Identify which cell holds the provided text, then report its (X, Y) central coordinate. 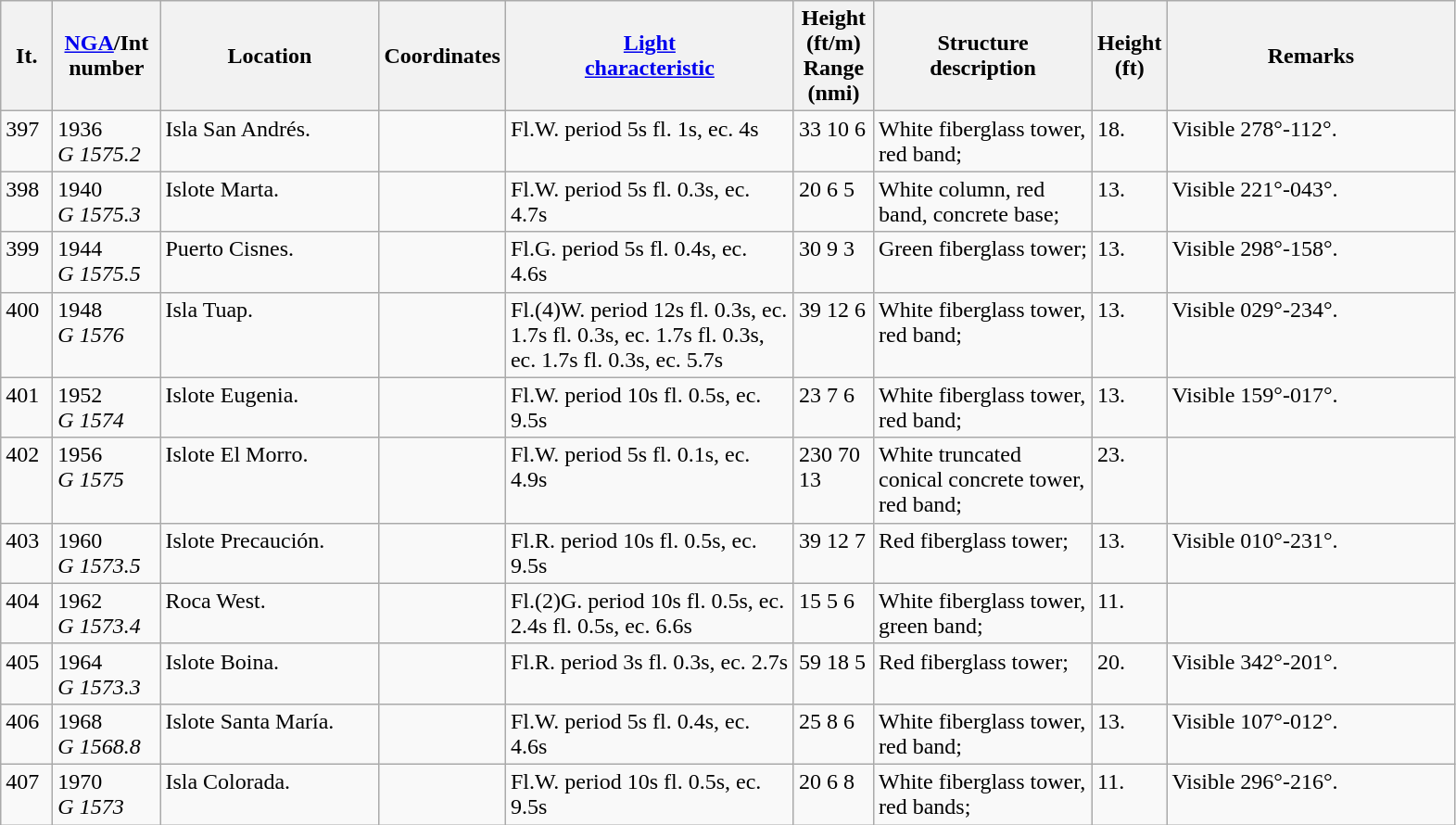
Islote Marta. (270, 202)
Fl.R. period 10s fl. 0.5s, ec. 9.5s (649, 552)
Structuredescription (982, 56)
407 (27, 793)
Fl.(4)W. period 12s fl. 0.3s, ec. 1.7s fl. 0.3s, ec. 1.7s fl. 0.3s, ec. 1.7s fl. 0.3s, ec. 5.7s (649, 335)
398 (27, 202)
Height (ft) (1130, 56)
Fl.W. period 5s fl. 1s, ec. 4s (649, 141)
1944G 1575.5 (107, 261)
Fl.G. period 5s fl. 0.4s, ec. 4.6s (649, 261)
Visible 278°-112°. (1310, 141)
403 (27, 552)
18. (1130, 141)
406 (27, 734)
230 70 13 (833, 480)
Lightcharacteristic (649, 56)
15 5 6 (833, 614)
White truncated conical concrete tower, red band; (982, 480)
Visible 296°-216°. (1310, 793)
1948G 1576 (107, 335)
1956G 1575 (107, 480)
Visible 342°-201°. (1310, 673)
Islote El Morro. (270, 480)
Fl.W. period 5s fl. 0.1s, ec. 4.9s (649, 480)
Islote Boina. (270, 673)
It. (27, 56)
59 18 5 (833, 673)
404 (27, 614)
Fl.(2)G. period 10s fl. 0.5s, ec. 2.4s fl. 0.5s, ec. 6.6s (649, 614)
20 6 8 (833, 793)
23 7 6 (833, 408)
Coordinates (442, 56)
1940G 1575.3 (107, 202)
Isla Colorada. (270, 793)
Islote Precaución. (270, 552)
39 12 7 (833, 552)
39 12 6 (833, 335)
400 (27, 335)
White fiberglass tower, green band; (982, 614)
401 (27, 408)
1962G 1573.4 (107, 614)
Green fiberglass tower; (982, 261)
23. (1130, 480)
Visible 298°-158°. (1310, 261)
Visible 029°-234°. (1310, 335)
Islote Santa María. (270, 734)
White fiberglass tower, red bands; (982, 793)
399 (27, 261)
397 (27, 141)
Isla Tuap. (270, 335)
Islote Eugenia. (270, 408)
405 (27, 673)
Visible 159°-017°. (1310, 408)
Height (ft/m)Range (nmi) (833, 56)
NGA/Intnumber (107, 56)
White column, red band, concrete base; (982, 202)
1960G 1573.5 (107, 552)
1970G 1573 (107, 793)
30 9 3 (833, 261)
Visible 010°-231°. (1310, 552)
Visible 107°-012°. (1310, 734)
25 8 6 (833, 734)
402 (27, 480)
Isla San Andrés. (270, 141)
Fl.W. period 5s fl. 0.4s, ec. 4.6s (649, 734)
20 6 5 (833, 202)
Fl.W. period 5s fl. 0.3s, ec. 4.7s (649, 202)
Location (270, 56)
Visible 221°-043°. (1310, 202)
Roca West. (270, 614)
1952G 1574 (107, 408)
Remarks (1310, 56)
1964G 1573.3 (107, 673)
Fl.R. period 3s fl. 0.3s, ec. 2.7s (649, 673)
33 10 6 (833, 141)
20. (1130, 673)
1968G 1568.8 (107, 734)
1936G 1575.2 (107, 141)
Puerto Cisnes. (270, 261)
